Scan for the cell matching the given text and deliver its (X, Y) coordinate at center. 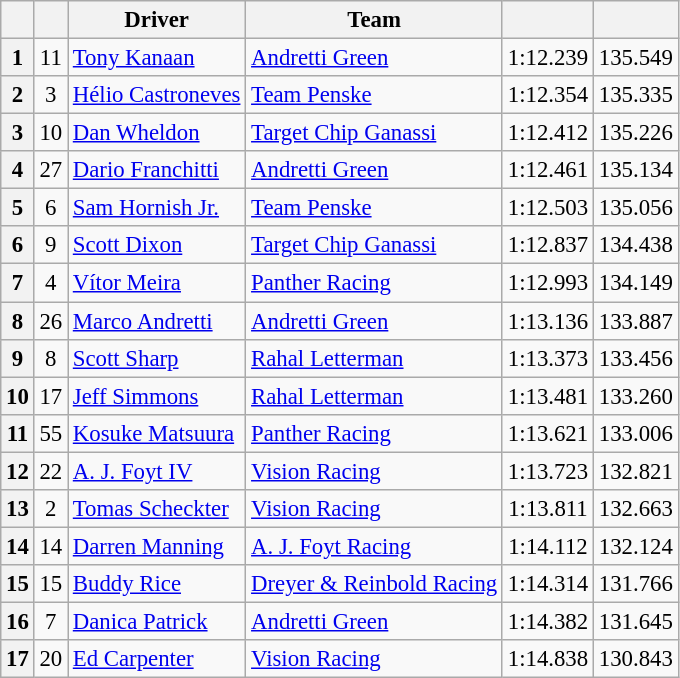
135.134 (636, 170)
A. J. Foyt IV (157, 471)
1:12.239 (548, 58)
1:12.503 (548, 208)
1:12.354 (548, 95)
Dario Franchitti (157, 170)
134.149 (636, 283)
16 (18, 621)
Kosuke Matsuura (157, 433)
1:12.412 (548, 133)
131.766 (636, 584)
132.821 (636, 471)
1 (18, 58)
1:13.621 (548, 433)
1:13.723 (548, 471)
132.124 (636, 546)
135.549 (636, 58)
133.260 (636, 396)
Marco Andretti (157, 321)
Vítor Meira (157, 283)
1:13.481 (548, 396)
Scott Sharp (157, 358)
1:12.461 (548, 170)
1:12.837 (548, 245)
1:12.993 (548, 283)
Hélio Castroneves (157, 95)
Team (374, 20)
Tony Kanaan (157, 58)
22 (50, 471)
135.226 (636, 133)
130.843 (636, 659)
26 (50, 321)
135.056 (636, 208)
Scott Dixon (157, 245)
1:14.112 (548, 546)
Tomas Scheckter (157, 509)
Buddy Rice (157, 584)
Dan Wheldon (157, 133)
133.456 (636, 358)
1:13.136 (548, 321)
1:14.838 (548, 659)
A. J. Foyt Racing (374, 546)
133.887 (636, 321)
Dreyer & Reinbold Racing (374, 584)
Danica Patrick (157, 621)
Sam Hornish Jr. (157, 208)
1:13.811 (548, 509)
Driver (157, 20)
Jeff Simmons (157, 396)
Darren Manning (157, 546)
27 (50, 170)
13 (18, 509)
1:14.382 (548, 621)
1:14.314 (548, 584)
1:13.373 (548, 358)
20 (50, 659)
135.335 (636, 95)
131.645 (636, 621)
132.663 (636, 509)
Ed Carpenter (157, 659)
55 (50, 433)
12 (18, 471)
134.438 (636, 245)
5 (18, 208)
133.006 (636, 433)
